Extract the (x, y) coordinate from the center of the cell holding the provided text.  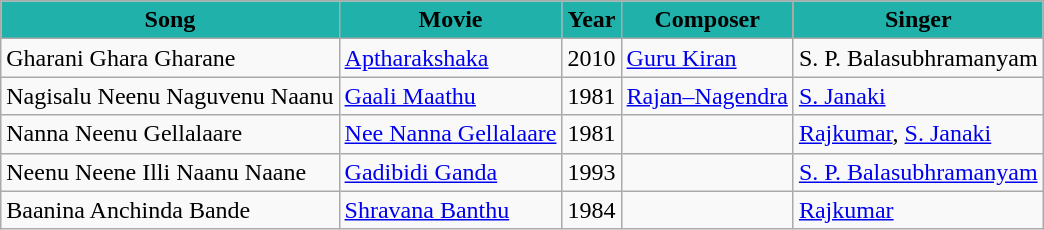
Movie (450, 20)
1993 (592, 172)
Rajkumar, S. Janaki (918, 134)
Guru Kiran (707, 58)
Rajan–Nagendra (707, 96)
1984 (592, 210)
2010 (592, 58)
Year (592, 20)
Baanina Anchinda Bande (170, 210)
Singer (918, 20)
Aptharakshaka (450, 58)
Nee Nanna Gellalaare (450, 134)
Rajkumar (918, 210)
Nagisalu Neenu Naguvenu Naanu (170, 96)
Composer (707, 20)
Gadibidi Ganda (450, 172)
Gaali Maathu (450, 96)
Song (170, 20)
Neenu Neene Illi Naanu Naane (170, 172)
S. Janaki (918, 96)
Gharani Ghara Gharane (170, 58)
Nanna Neenu Gellalaare (170, 134)
Shravana Banthu (450, 210)
